Return the [X, Y] coordinate for the center point of the cell that contains the specified text.  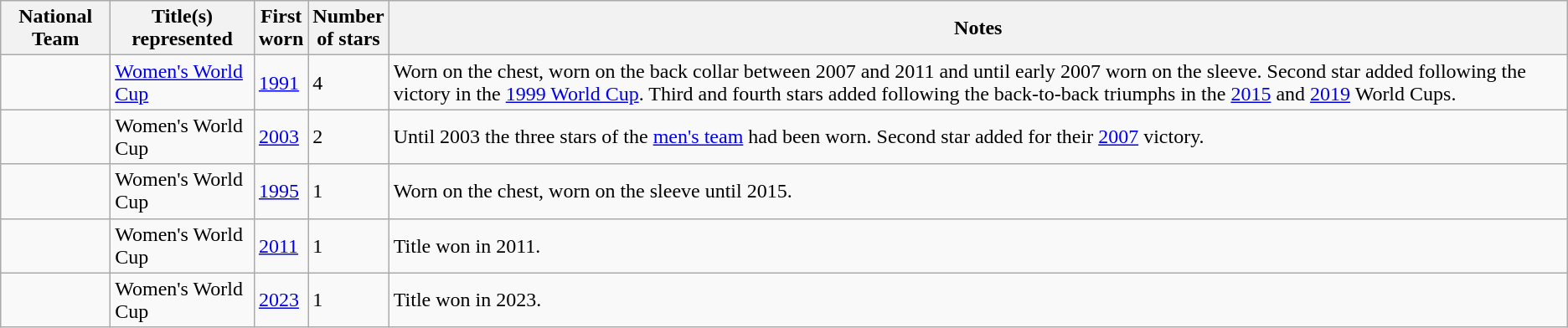
2 [348, 137]
2011 [281, 246]
Title won in 2023. [978, 300]
Title(s)represented [183, 28]
1995 [281, 191]
1991 [281, 82]
National Team [55, 28]
Title won in 2011. [978, 246]
Notes [978, 28]
Firstworn [281, 28]
Numberof stars [348, 28]
Worn on the chest, worn on the sleeve until 2015. [978, 191]
Until 2003 the three stars of the men's team had been worn. Second star added for their 2007 victory. [978, 137]
2003 [281, 137]
2023 [281, 300]
4 [348, 82]
